Detect which cell encompasses the target text, then output its [X, Y] center coordinate. 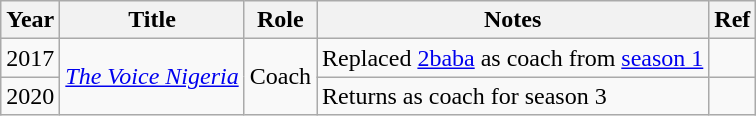
Replaced 2baba as coach from season 1 [513, 58]
Ref [732, 20]
The Voice Nigeria [152, 77]
Notes [513, 20]
Title [152, 20]
Returns as coach for season 3 [513, 96]
2017 [30, 58]
2020 [30, 96]
Year [30, 20]
Role [280, 20]
Coach [280, 77]
